For the text-containing cell, return its midpoint in [X, Y] coordinate format. 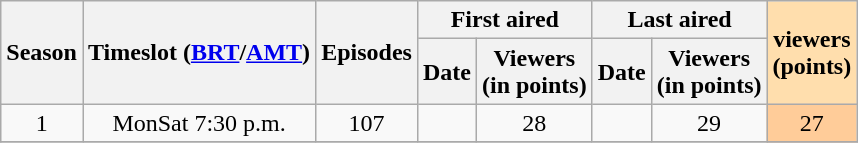
Timeslot (BRT/AMT) [198, 52]
Episodes [367, 52]
First aired [504, 20]
Season [42, 52]
107 [367, 123]
28 [534, 123]
Last aired [680, 20]
29 [709, 123]
viewers (points) [812, 52]
27 [812, 123]
MonSat 7:30 p.m. [198, 123]
1 [42, 123]
